For the text-containing cell, return its midpoint in [x, y] coordinate format. 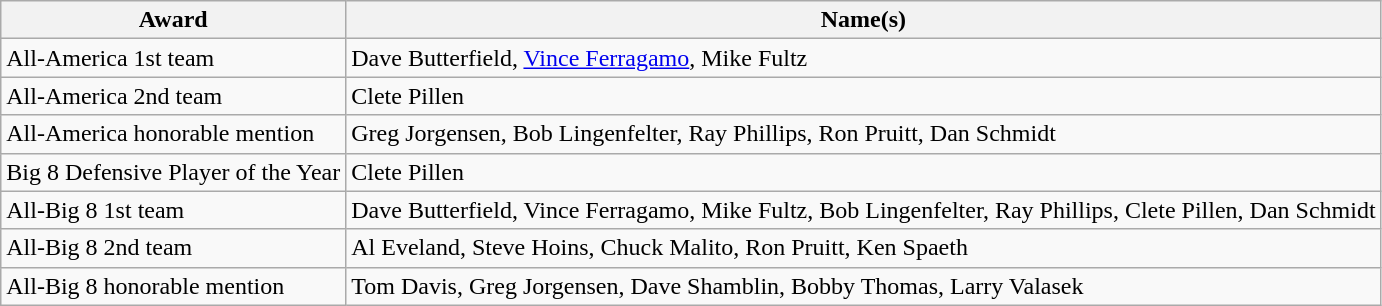
Name(s) [864, 20]
Dave Butterfield, Vince Ferragamo, Mike Fultz, Bob Lingenfelter, Ray Phillips, Clete Pillen, Dan Schmidt [864, 210]
All-Big 8 1st team [174, 210]
Dave Butterfield, Vince Ferragamo, Mike Fultz [864, 58]
Award [174, 20]
All-America 2nd team [174, 96]
All-America 1st team [174, 58]
Al Eveland, Steve Hoins, Chuck Malito, Ron Pruitt, Ken Spaeth [864, 248]
Big 8 Defensive Player of the Year [174, 172]
All-Big 8 honorable mention [174, 286]
All-Big 8 2nd team [174, 248]
Tom Davis, Greg Jorgensen, Dave Shamblin, Bobby Thomas, Larry Valasek [864, 286]
Greg Jorgensen, Bob Lingenfelter, Ray Phillips, Ron Pruitt, Dan Schmidt [864, 134]
All-America honorable mention [174, 134]
